Detect which cell encompasses the target text, then output its (X, Y) center coordinate. 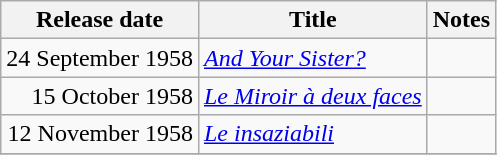
Le insaziabili (312, 134)
15 October 1958 (100, 96)
24 September 1958 (100, 58)
Le Miroir à deux faces (312, 96)
Release date (100, 20)
12 November 1958 (100, 134)
Title (312, 20)
And Your Sister? (312, 58)
Notes (461, 20)
